Output the (X, Y) coordinate of the center of the cell containing the given text.  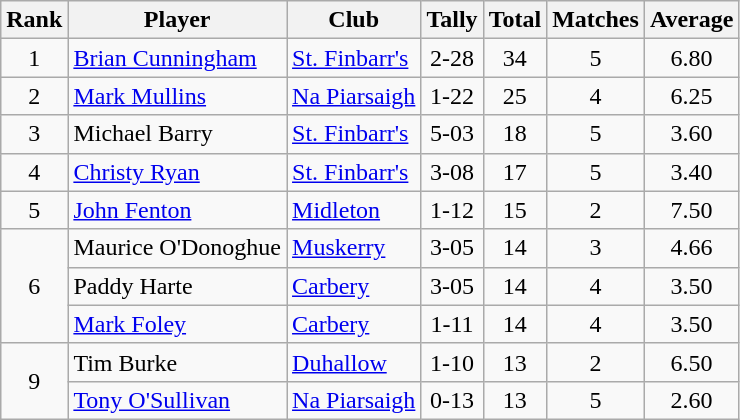
Maurice O'Donoghue (178, 248)
25 (515, 96)
1-10 (452, 362)
Mark Foley (178, 324)
9 (34, 381)
1-22 (452, 96)
34 (515, 58)
Duhallow (354, 362)
Brian Cunningham (178, 58)
Paddy Harte (178, 286)
4.66 (692, 248)
7.50 (692, 210)
1-11 (452, 324)
Tally (452, 20)
Matches (596, 20)
6 (34, 286)
Christy Ryan (178, 172)
Rank (34, 20)
Player (178, 20)
0-13 (452, 400)
18 (515, 134)
Tim Burke (178, 362)
3.40 (692, 172)
Tony O'Sullivan (178, 400)
1-12 (452, 210)
6.80 (692, 58)
Muskerry (354, 248)
1 (34, 58)
15 (515, 210)
3.60 (692, 134)
Midleton (354, 210)
Mark Mullins (178, 96)
Total (515, 20)
Club (354, 20)
17 (515, 172)
6.50 (692, 362)
Average (692, 20)
5-03 (452, 134)
2.60 (692, 400)
3-08 (452, 172)
Michael Barry (178, 134)
2-28 (452, 58)
John Fenton (178, 210)
6.25 (692, 96)
